Capture the cell that displays the provided text and extract its (X, Y) central coordinate. 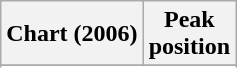
Peakposition (189, 34)
Chart (2006) (72, 34)
